Return (x, y) of the center of cell containing provided text 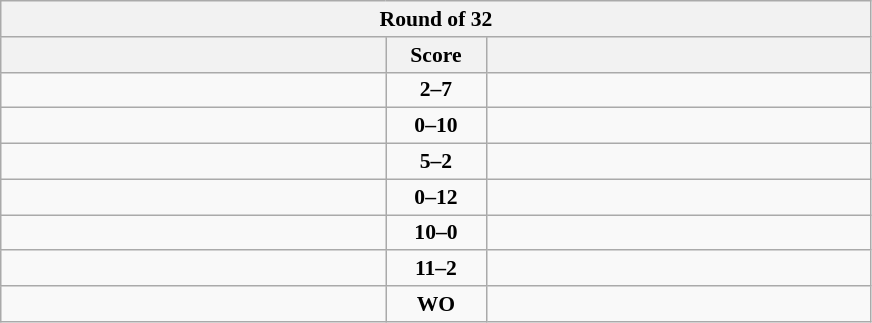
2–7 (436, 90)
WO (436, 304)
Round of 32 (436, 19)
5–2 (436, 162)
10–0 (436, 233)
Score (436, 55)
0–12 (436, 197)
11–2 (436, 269)
0–10 (436, 126)
